Determine the (x, y) coordinate at the center of the cell enclosing the given text.  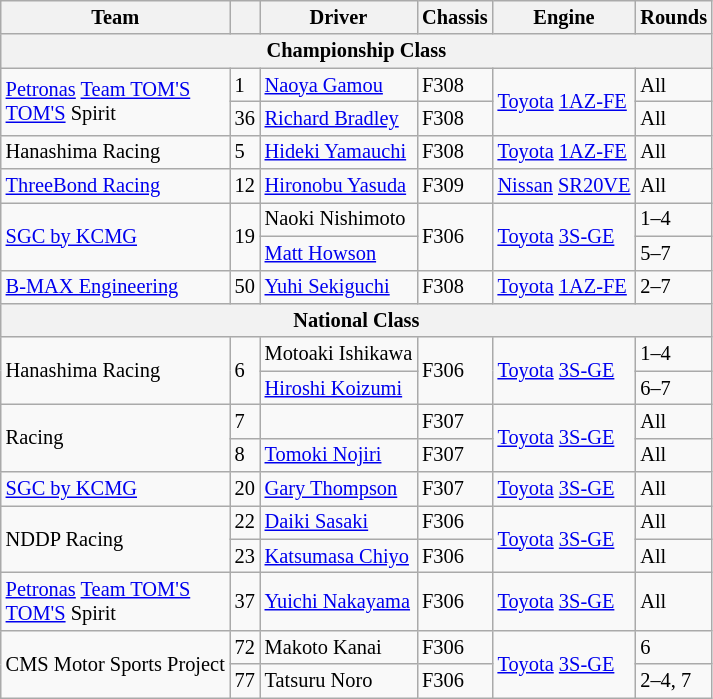
2–7 (674, 287)
Engine (564, 17)
12 (245, 186)
7 (245, 421)
Rounds (674, 17)
50 (245, 287)
37 (245, 601)
F309 (454, 186)
Team (116, 17)
Tomoki Nojiri (338, 455)
Tatsuru Noro (338, 681)
Makoto Kanai (338, 647)
5 (245, 152)
Gary Thompson (338, 489)
23 (245, 556)
6–7 (674, 388)
2–4, 7 (674, 681)
5–7 (674, 253)
ThreeBond Racing (116, 186)
Naoya Gamou (338, 85)
Chassis (454, 17)
Daiki Sasaki (338, 522)
Hideki Yamauchi (338, 152)
Richard Bradley (338, 118)
CMS Motor Sports Project (116, 664)
77 (245, 681)
Yuichi Nakayama (338, 601)
19 (245, 236)
Racing (116, 438)
36 (245, 118)
20 (245, 489)
B-MAX Engineering (116, 287)
NDDP Racing (116, 538)
Nissan SR20VE (564, 186)
Driver (338, 17)
72 (245, 647)
8 (245, 455)
Matt Howson (338, 253)
Katsumasa Chiyo (338, 556)
Championship Class (356, 51)
22 (245, 522)
1 (245, 85)
Yuhi Sekiguchi (338, 287)
Naoki Nishimoto (338, 219)
Motoaki Ishikawa (338, 354)
Hironobu Yasuda (338, 186)
Hiroshi Koizumi (338, 388)
National Class (356, 320)
